Provide the [X, Y] coordinate of the cell's center where the given text is located.  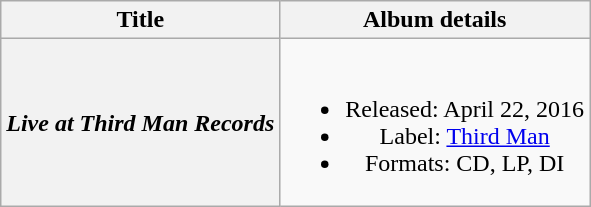
Title [140, 20]
Released: April 22, 2016Label: Third ManFormats: CD, LP, DI [435, 122]
Album details [435, 20]
Live at Third Man Records [140, 122]
